Scan for the cell matching the given text and deliver its (x, y) coordinate at center. 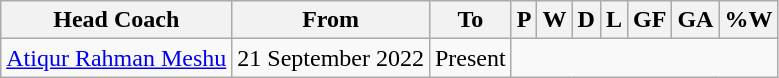
P (524, 20)
W (554, 20)
%W (748, 20)
L (614, 20)
To (470, 20)
Head Coach (116, 20)
Present (470, 58)
From (331, 20)
GF (649, 20)
D (586, 20)
Atiqur Rahman Meshu (116, 58)
GA (696, 20)
21 September 2022 (331, 58)
